Detect which cell encompasses the target text, then output its [x, y] center coordinate. 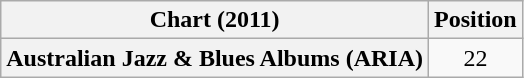
Position [476, 20]
Australian Jazz & Blues Albums (ARIA) [215, 58]
Chart (2011) [215, 20]
22 [476, 58]
